Extract the (x, y) coordinate from the center of the cell holding the provided text.  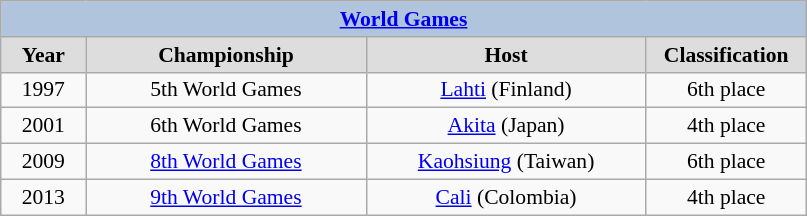
8th World Games (226, 162)
2001 (44, 126)
9th World Games (226, 197)
Host (506, 55)
2013 (44, 197)
Cali (Colombia) (506, 197)
6th World Games (226, 126)
2009 (44, 162)
World Games (404, 19)
Lahti (Finland) (506, 90)
Akita (Japan) (506, 126)
1997 (44, 90)
Year (44, 55)
Championship (226, 55)
Kaohsiung (Taiwan) (506, 162)
5th World Games (226, 90)
Classification (726, 55)
